From the cell containing the given text, extract its center point as [x, y] coordinate. 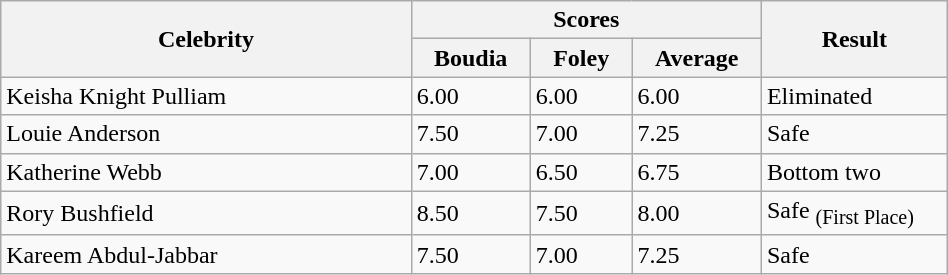
Foley [581, 58]
Katherine Webb [206, 172]
Bottom two [854, 172]
6.75 [696, 172]
Rory Bushfield [206, 213]
Result [854, 39]
Eliminated [854, 96]
Louie Anderson [206, 134]
6.50 [581, 172]
Scores [586, 20]
Boudia [470, 58]
8.00 [696, 213]
Celebrity [206, 39]
Safe (First Place) [854, 213]
Keisha Knight Pulliam [206, 96]
Kareem Abdul-Jabbar [206, 254]
Average [696, 58]
8.50 [470, 213]
